Extract the (X, Y) coordinate from the center of the cell holding the provided text.  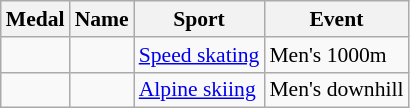
Event (336, 19)
Men's downhill (336, 90)
Speed skating (200, 55)
Sport (200, 19)
Medal (36, 19)
Men's 1000m (336, 55)
Alpine skiing (200, 90)
Name (102, 19)
